Return the (x, y) coordinate for the center point of the cell that contains the specified text.  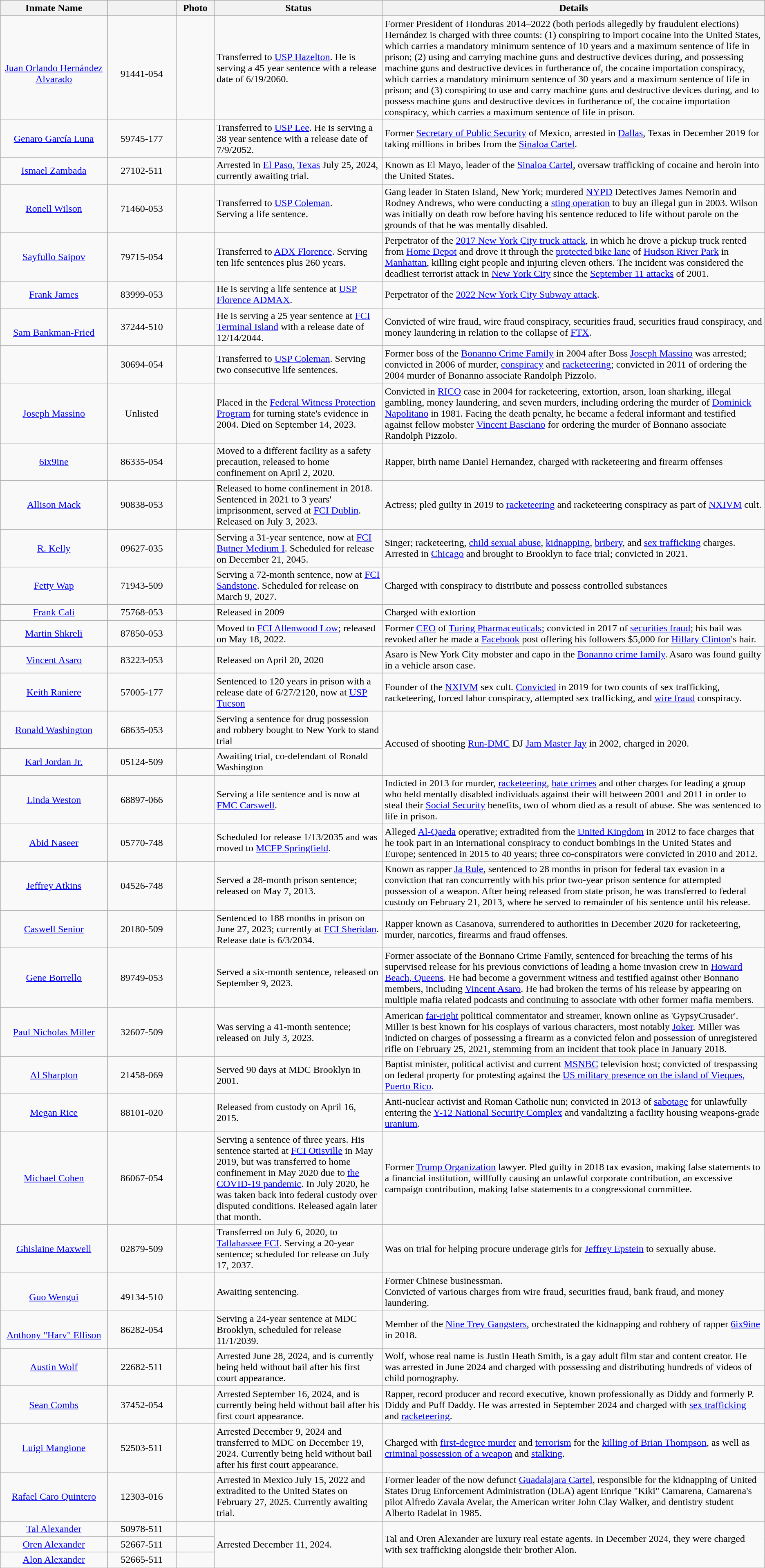
49134-510 (142, 1292)
Luigi Mangione (54, 1448)
R. Kelly (54, 548)
Ghislaine Maxwell (54, 1249)
Awaiting trial, co-defendant of Ronald Washington (298, 762)
Unlisted (142, 413)
Abid Naseer (54, 843)
Actress; pled guilty in 2019 to racketeering and racketeering conspiracy as part of NXIVM cult. (574, 505)
02879-509 (142, 1249)
Caswell Senior (54, 929)
Rapper known as Casanova, surrendered to authorities in December 2020 for racketeering, murder, narcotics, firearms and fraud offenses. (574, 929)
Transferred to ADX Florence. Serving ten life sentences plus 260 years. (298, 257)
Vincent Asaro (54, 660)
Austin Wolf (54, 1367)
Was serving a 41-month sentence; released on July 3, 2023. (298, 1032)
Awaiting sentencing. (298, 1292)
Rafael Caro Quintero (54, 1496)
Rapper, birth name Daniel Hernandez, charged with racketeering and firearm offenses (574, 462)
Transferred to USP Coleman.Serving a life sentence. (298, 209)
Transferred to USP Coleman. Serving two consecutive life sentences. (298, 364)
71460-053 (142, 209)
Serving a 31-year sentence, now at FCI Butner Medium I. Scheduled for release on December 21, 2045. (298, 548)
Charged with extortion (574, 612)
Ronald Washington (54, 730)
Moved to FCI Allenwood Low; released on May 18, 2022. (298, 634)
09627-035 (142, 548)
90838-053 (142, 505)
Joseph Massino (54, 413)
87850-053 (142, 634)
Released to home confinement in 2018. Sentenced in 2021 to 3 years' imprisonment, served at FCI Dublin. Released on July 3, 2023. (298, 505)
Martin Shkreli (54, 634)
50978-511 (142, 1529)
86335-054 (142, 462)
Ismael Zambada (54, 171)
Guo Wengui (54, 1292)
21458-069 (142, 1075)
Arrested December 11, 2024. (298, 1544)
Status (298, 8)
Former Secretary of Public Security of Mexico, arrested in Dallas, Texas in December 2019 for taking millions in bribes from the Sinaloa Cartel. (574, 139)
83223-053 (142, 660)
Tal and Oren Alexander are luxury real estate agents. In December 2024, they were charged with sex trafficking alongside their brother Alon. (574, 1544)
6ix9ine (54, 462)
Transferred to USP Lee. He is serving a 38 year sentence with a release date of 7/9/2052. (298, 139)
Charged with first-degree murder and terrorism for the killing of Brian Thompson, as well as criminal possession of a weapon and stalking. (574, 1448)
Charged with conspiracy to distribute and possess controlled substances (574, 586)
Serving a sentence for drug possession and robbery bought to New York to stand trial (298, 730)
Karl Jordan Jr. (54, 762)
Placed in the Federal Witness Protection Program for turning state's evidence in 2004. Died on September 14, 2023. (298, 413)
Allison Mack (54, 505)
12303-016 (142, 1496)
52503-511 (142, 1448)
Released in 2009 (298, 612)
Transferred to USP Hazelton. He is serving a 45 year sentence with a release date of 6/19/2060. (298, 68)
Released from custody on April 16, 2015. (298, 1113)
05770-748 (142, 843)
91441-054 (142, 68)
Serving a 24-year sentence at MDC Brooklyn, scheduled for release 11/1/2039. (298, 1330)
Asaro is New York City mobster and capo in the Bonanno crime family. Asaro was found guilty in a vehicle arson case. (574, 660)
He is serving a 25 year sentence at FCI Terminal Island with a release date of 12/14/2044. (298, 327)
30694-054 (142, 364)
04526-748 (142, 886)
71943-509 (142, 586)
Al Sharpton (54, 1075)
Serving a 72-month sentence, now at FCI Sandstone. Scheduled for release on March 9, 2027. (298, 586)
Tal Alexander (54, 1529)
He is serving a life sentence at USP Florence ADMAX. (298, 294)
Sentenced to 188 months in prison on June 27, 2023; currently at FCI Sheridan. Release date is 6/3/2034. (298, 929)
20180-509 (142, 929)
Photo (195, 8)
Perpetrator of the 2022 New York City Subway attack. (574, 294)
52667-511 (142, 1544)
Arrested September 16, 2024, and is currently being held without bail after his first court appearance. (298, 1405)
83999-053 (142, 294)
Ronell Wilson (54, 209)
Juan Orlando Hernández Alvarado (54, 68)
Frank Cali (54, 612)
52665-511 (142, 1560)
Served a 28-month prison sentence; released on May 7, 2013. (298, 886)
22682-511 (142, 1367)
Accused of shooting Run-DMC DJ Jam Master Jay in 2002, charged in 2020. (574, 743)
Keith Raniere (54, 692)
Sentenced to 120 years in prison with a release date of 6/27/2120, now at USP Tucson (298, 692)
86282-054 (142, 1330)
Jeffrey Atkins (54, 886)
Alon Alexander (54, 1560)
Arrested December 9, 2024 and transferred to MDC on December 19, 2024. Currently being held without bail after his first court appearance. (298, 1448)
57005-177 (142, 692)
Arrested June 28, 2024, and is currently being held without bail after his first court appearance. (298, 1367)
Details (574, 8)
Sam Bankman-Fried (54, 327)
Known as El Mayo, leader of the Sinaloa Cartel, oversaw trafficking of cocaine and heroin into the United States. (574, 171)
Oren Alexander (54, 1544)
37452-054 (142, 1405)
86067-054 (142, 1178)
79715-054 (142, 257)
Paul Nicholas Miller (54, 1032)
Scheduled for release 1/13/2035 and was moved to MCFP Springfield. (298, 843)
89749-053 (142, 978)
Sean Combs (54, 1405)
Moved to a different facility as a safety precaution, released to home confinement on April 2, 2020. (298, 462)
Arrested in Mexico July 15, 2022 and extradited to the United States on February 27, 2025. Currently awaiting trial. (298, 1496)
Inmate Name (54, 8)
32607-509 (142, 1032)
Arrested in El Paso, Texas July 25, 2024, currently awaiting trial. (298, 171)
Michael Cohen (54, 1178)
Served 90 days at MDC Brooklyn in 2001. (298, 1075)
Genaro García Luna (54, 139)
Gene Borrello (54, 978)
Anthony "Harv" Ellison (54, 1330)
Former Chinese businessman.Convicted of various charges from wire fraud, securities fraud, bank fraud, and money laundering. (574, 1292)
68897-066 (142, 800)
Member of the Nine Trey Gangsters, orchestrated the kidnapping and robbery of rapper 6ix9ine in 2018. (574, 1330)
Transferred on July 6, 2020, to Tallahassee FCI. Serving a 20-year sentence; scheduled for release on July 17, 2037. (298, 1249)
Released on April 20, 2020 (298, 660)
05124-509 (142, 762)
88101-020 (142, 1113)
Fetty Wap (54, 586)
37244-510 (142, 327)
Was on trial for helping procure underage girls for Jeffrey Epstein to sexually abuse. (574, 1249)
Served a six-month sentence, released on September 9, 2023. (298, 978)
68635-053 (142, 730)
Sayfullo Saipov (54, 257)
Frank James (54, 294)
59745-177 (142, 139)
75768-053 (142, 612)
Megan Rice (54, 1113)
Serving a life sentence and is now at FMC Carswell. (298, 800)
Linda Weston (54, 800)
27102-511 (142, 171)
